Find where the given text appears and provide that cell's center as (x, y) coordinate. 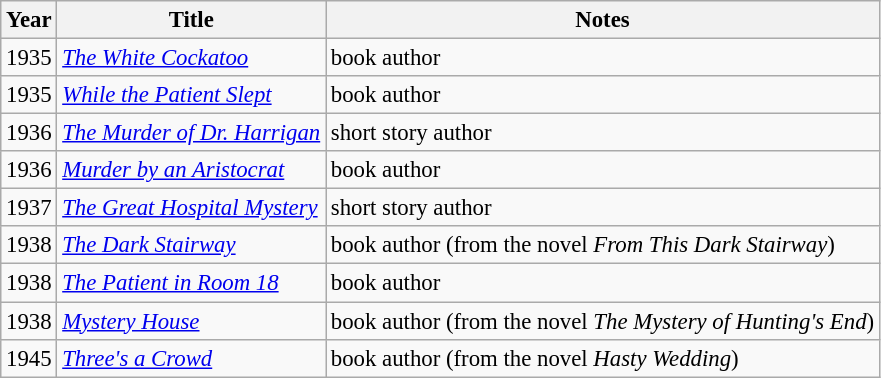
Year (29, 20)
The Patient in Room 18 (192, 283)
The Dark Stairway (192, 245)
1945 (29, 358)
Mystery House (192, 321)
The Murder of Dr. Harrigan (192, 133)
Notes (603, 20)
book author (from the novel Hasty Wedding) (603, 358)
Murder by an Aristocrat (192, 170)
Three's a Crowd (192, 358)
The White Cockatoo (192, 58)
book author (from the novel The Mystery of Hunting's End) (603, 321)
Title (192, 20)
The Great Hospital Mystery (192, 208)
1937 (29, 208)
book author (from the novel From This Dark Stairway) (603, 245)
While the Patient Slept (192, 95)
